Search for the cell housing the specified text and yield its [X, Y] center coordinate. 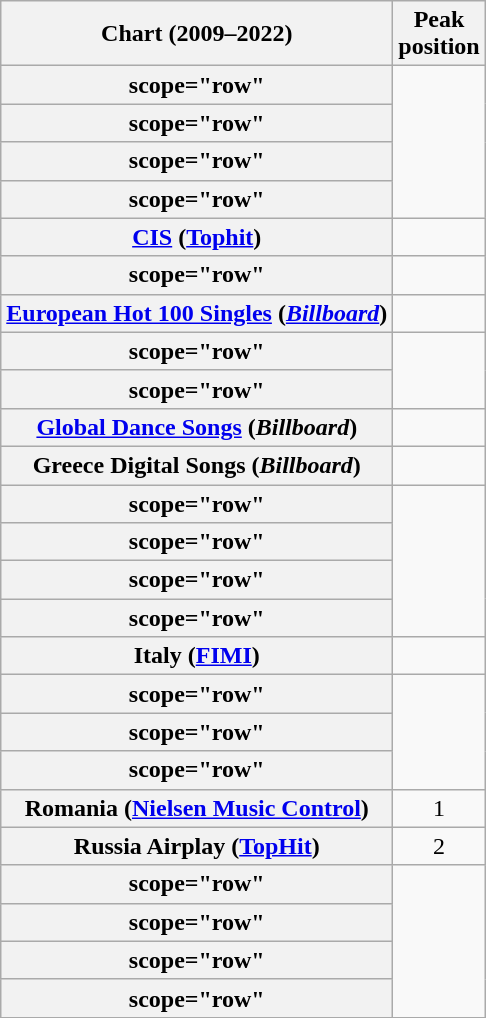
CIS (Tophit) [197, 237]
Global Dance Songs (Billboard) [197, 427]
Italy (FIMI) [197, 656]
1 [439, 808]
Russia Airplay (TopHit) [197, 846]
Peakposition [439, 34]
European Hot 100 Singles (Billboard) [197, 313]
Chart (2009–2022) [197, 34]
2 [439, 846]
Romania (Nielsen Music Control) [197, 808]
Greece Digital Songs (Billboard) [197, 465]
